Output the (X, Y) coordinate of the center of the cell containing the given text.  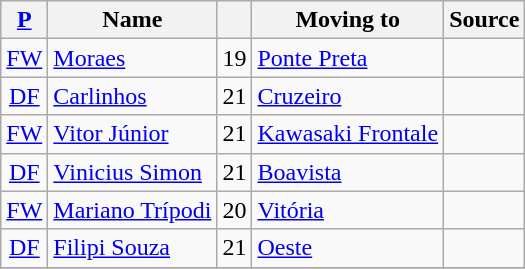
P (24, 20)
Cruzeiro (348, 96)
Carlinhos (132, 96)
Oeste (348, 248)
Moving to (348, 20)
Ponte Preta (348, 58)
Mariano Trípodi (132, 210)
20 (234, 210)
Boavista (348, 172)
Kawasaki Frontale (348, 134)
Filipi Souza (132, 248)
Vitória (348, 210)
Name (132, 20)
Vitor Júnior (132, 134)
Source (484, 20)
Vinicius Simon (132, 172)
19 (234, 58)
Moraes (132, 58)
